Capture the cell that displays the provided text and extract its [X, Y] central coordinate. 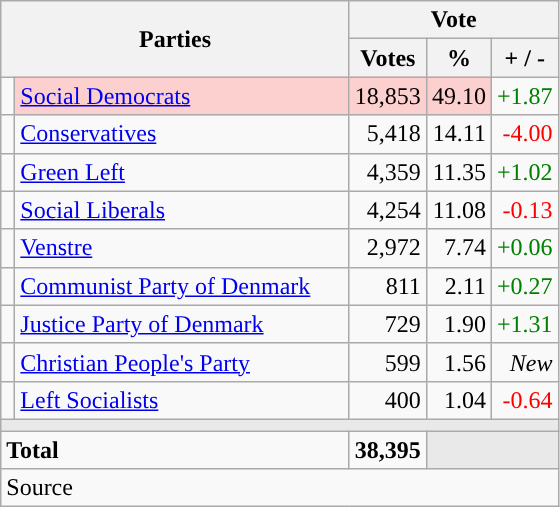
2,972 [388, 248]
Christian People's Party [182, 362]
+1.02 [524, 172]
Source [280, 488]
Social Liberals [182, 210]
4,254 [388, 210]
49.10 [458, 96]
1.90 [458, 324]
7.74 [458, 248]
5,418 [388, 134]
1.04 [458, 400]
2.11 [458, 286]
-4.00 [524, 134]
Parties [176, 39]
Social Democrats [182, 96]
599 [388, 362]
1.56 [458, 362]
Justice Party of Denmark [182, 324]
Left Socialists [182, 400]
729 [388, 324]
New [524, 362]
Total [176, 449]
+1.31 [524, 324]
Venstre [182, 248]
38,395 [388, 449]
400 [388, 400]
4,359 [388, 172]
Conservatives [182, 134]
Communist Party of Denmark [182, 286]
-0.64 [524, 400]
% [458, 58]
+ / - [524, 58]
Votes [388, 58]
Green Left [182, 172]
+0.06 [524, 248]
Vote [454, 20]
-0.13 [524, 210]
11.35 [458, 172]
811 [388, 286]
18,853 [388, 96]
+0.27 [524, 286]
14.11 [458, 134]
11.08 [458, 210]
+1.87 [524, 96]
